Identify which cell holds the provided text, then report its (x, y) central coordinate. 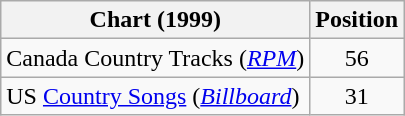
56 (357, 58)
Chart (1999) (156, 20)
31 (357, 96)
Canada Country Tracks (RPM) (156, 58)
US Country Songs (Billboard) (156, 96)
Position (357, 20)
